Return the [x, y] coordinate for the center point of the cell that contains the specified text.  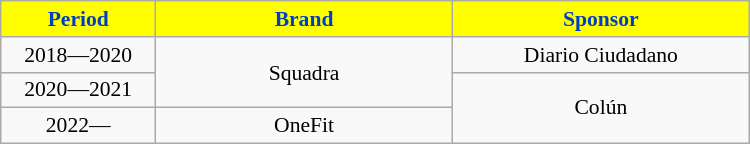
2020—2021 [78, 90]
2022— [78, 126]
Squadra [304, 72]
Period [78, 19]
OneFit [304, 126]
Colún [600, 108]
Sponsor [600, 19]
Brand [304, 19]
2018—2020 [78, 54]
Diario Ciudadano [600, 54]
